For the text-containing cell, return its midpoint in [X, Y] coordinate format. 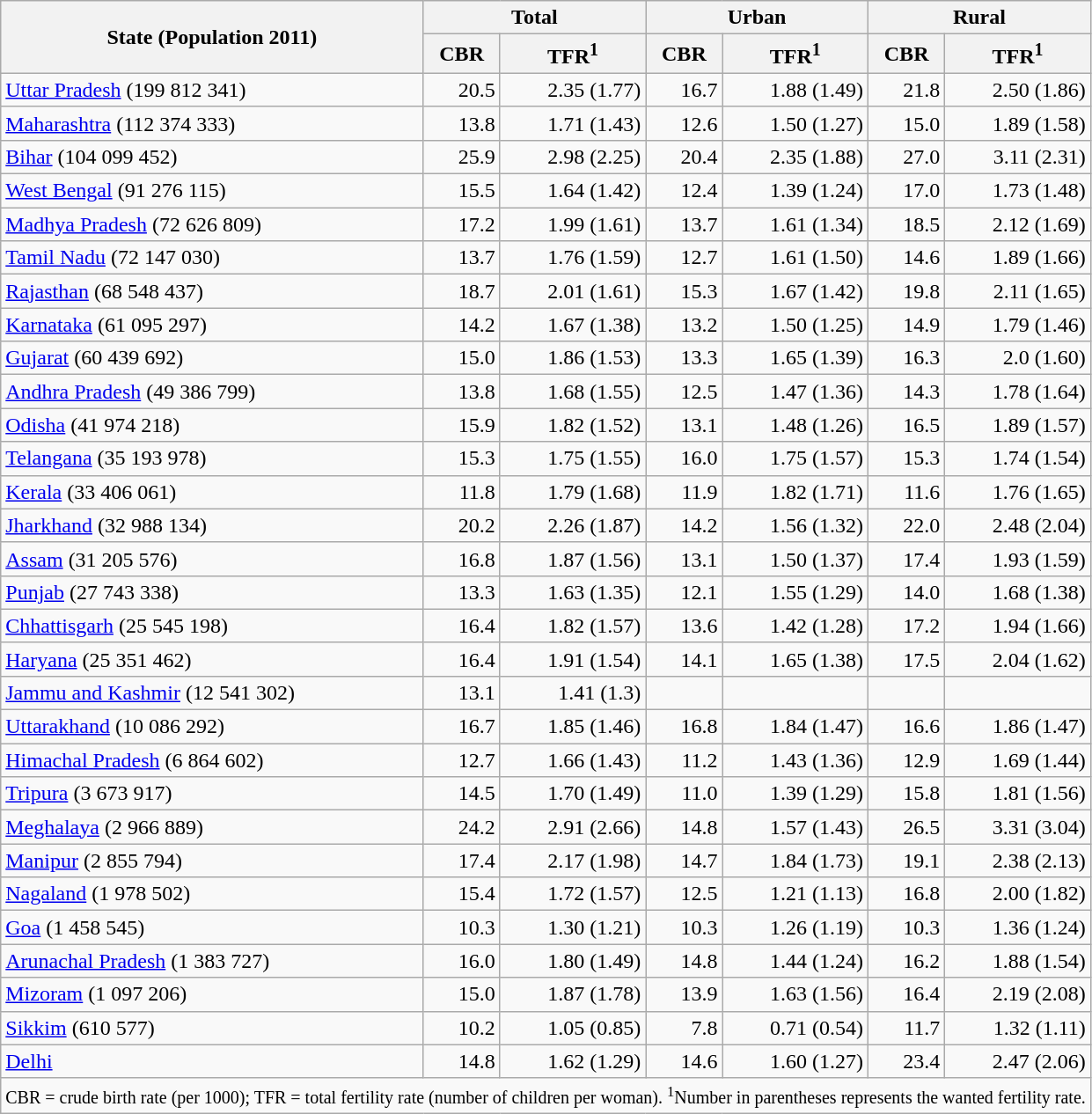
Meghalaya (2 966 889) [212, 827]
1.41 (1.3) [572, 693]
1.30 (1.21) [572, 927]
19.8 [906, 291]
Nagaland (1 978 502) [212, 894]
1.43 (1.36) [795, 760]
23.4 [906, 1061]
1.87 (1.56) [572, 559]
13.6 [685, 626]
Mizoram (1 097 206) [212, 994]
15.8 [906, 794]
12.6 [685, 123]
2.48 (2.04) [1018, 525]
Total [535, 18]
1.60 (1.27) [795, 1061]
2.38 (2.13) [1018, 861]
1.65 (1.38) [795, 659]
1.36 (1.24) [1018, 927]
1.81 (1.56) [1018, 794]
Telangana (35 193 978) [212, 458]
1.89 (1.57) [1018, 425]
2.50 (1.86) [1018, 90]
1.88 (1.54) [1018, 961]
Punjab (27 743 338) [212, 592]
1.56 (1.32) [795, 525]
1.79 (1.46) [1018, 325]
1.76 (1.59) [572, 258]
14.3 [906, 392]
11.7 [906, 1028]
1.79 (1.68) [572, 492]
3.11 (2.31) [1018, 157]
Jammu and Kashmir (12 541 302) [212, 693]
2.12 (1.69) [1018, 224]
Uttarakhand (10 086 292) [212, 727]
2.91 (2.66) [572, 827]
1.67 (1.38) [572, 325]
1.61 (1.34) [795, 224]
19.1 [906, 861]
2.35 (1.88) [795, 157]
1.39 (1.29) [795, 794]
1.64 (1.42) [572, 191]
1.75 (1.55) [572, 458]
1.82 (1.52) [572, 425]
20.5 [461, 90]
14.7 [685, 861]
17.5 [906, 659]
1.65 (1.39) [795, 358]
27.0 [906, 157]
1.82 (1.57) [572, 626]
1.42 (1.28) [795, 626]
1.68 (1.38) [1018, 592]
18.5 [906, 224]
1.69 (1.44) [1018, 760]
Maharashtra (112 374 333) [212, 123]
Kerala (33 406 061) [212, 492]
2.11 (1.65) [1018, 291]
Tripura (3 673 917) [212, 794]
1.75 (1.57) [795, 458]
12.4 [685, 191]
1.67 (1.42) [795, 291]
1.63 (1.35) [572, 592]
1.68 (1.55) [572, 392]
1.94 (1.66) [1018, 626]
11.0 [685, 794]
2.00 (1.82) [1018, 894]
20.4 [685, 157]
2.35 (1.77) [572, 90]
Manipur (2 855 794) [212, 861]
1.84 (1.47) [795, 727]
11.2 [685, 760]
15.9 [461, 425]
Assam (31 205 576) [212, 559]
16.2 [906, 961]
1.26 (1.19) [795, 927]
16.3 [906, 358]
2.47 (2.06) [1018, 1061]
1.82 (1.71) [795, 492]
16.5 [906, 425]
Delhi [212, 1061]
13.2 [685, 325]
1.88 (1.49) [795, 90]
14.5 [461, 794]
15.5 [461, 191]
Urban [757, 18]
2.0 (1.60) [1018, 358]
1.66 (1.43) [572, 760]
Arunachal Pradesh (1 383 727) [212, 961]
0.71 (0.54) [795, 1028]
1.93 (1.59) [1018, 559]
1.44 (1.24) [795, 961]
2.19 (2.08) [1018, 994]
1.76 (1.65) [1018, 492]
Goa (1 458 545) [212, 927]
Himachal Pradesh (6 864 602) [212, 760]
12.1 [685, 592]
1.50 (1.37) [795, 559]
22.0 [906, 525]
2.01 (1.61) [572, 291]
1.89 (1.66) [1018, 258]
1.32 (1.11) [1018, 1028]
1.84 (1.73) [795, 861]
1.61 (1.50) [795, 258]
3.31 (3.04) [1018, 827]
Uttar Pradesh (199 812 341) [212, 90]
Madhya Pradesh (72 626 809) [212, 224]
12.9 [906, 760]
1.62 (1.29) [572, 1061]
1.72 (1.57) [572, 894]
1.47 (1.36) [795, 392]
Rural [978, 18]
1.86 (1.53) [572, 358]
1.80 (1.49) [572, 961]
21.8 [906, 90]
1.89 (1.58) [1018, 123]
Bihar (104 099 452) [212, 157]
11.8 [461, 492]
State (Population 2011) [212, 37]
25.9 [461, 157]
1.73 (1.48) [1018, 191]
1.71 (1.43) [572, 123]
1.39 (1.24) [795, 191]
11.9 [685, 492]
2.98 (2.25) [572, 157]
1.74 (1.54) [1018, 458]
1.86 (1.47) [1018, 727]
10.2 [461, 1028]
Jharkhand (32 988 134) [212, 525]
1.99 (1.61) [572, 224]
2.17 (1.98) [572, 861]
2.26 (1.87) [572, 525]
20.2 [461, 525]
1.78 (1.64) [1018, 392]
18.7 [461, 291]
26.5 [906, 827]
Gujarat (60 439 692) [212, 358]
2.04 (1.62) [1018, 659]
7.8 [685, 1028]
Chhattisgarh (25 545 198) [212, 626]
1.57 (1.43) [795, 827]
1.50 (1.27) [795, 123]
1.63 (1.56) [795, 994]
14.0 [906, 592]
Haryana (25 351 462) [212, 659]
Karnataka (61 095 297) [212, 325]
1.55 (1.29) [795, 592]
13.9 [685, 994]
1.21 (1.13) [795, 894]
14.9 [906, 325]
1.50 (1.25) [795, 325]
1.05 (0.85) [572, 1028]
1.70 (1.49) [572, 794]
15.4 [461, 894]
14.1 [685, 659]
Rajasthan (68 548 437) [212, 291]
West Bengal (91 276 115) [212, 191]
Sikkim (610 577) [212, 1028]
1.87 (1.78) [572, 994]
Andhra Pradesh (49 386 799) [212, 392]
1.48 (1.26) [795, 425]
16.6 [906, 727]
24.2 [461, 827]
11.6 [906, 492]
Odisha (41 974 218) [212, 425]
1.91 (1.54) [572, 659]
17.0 [906, 191]
Tamil Nadu (72 147 030) [212, 258]
1.85 (1.46) [572, 727]
